Return (x, y) of the center of cell containing provided text 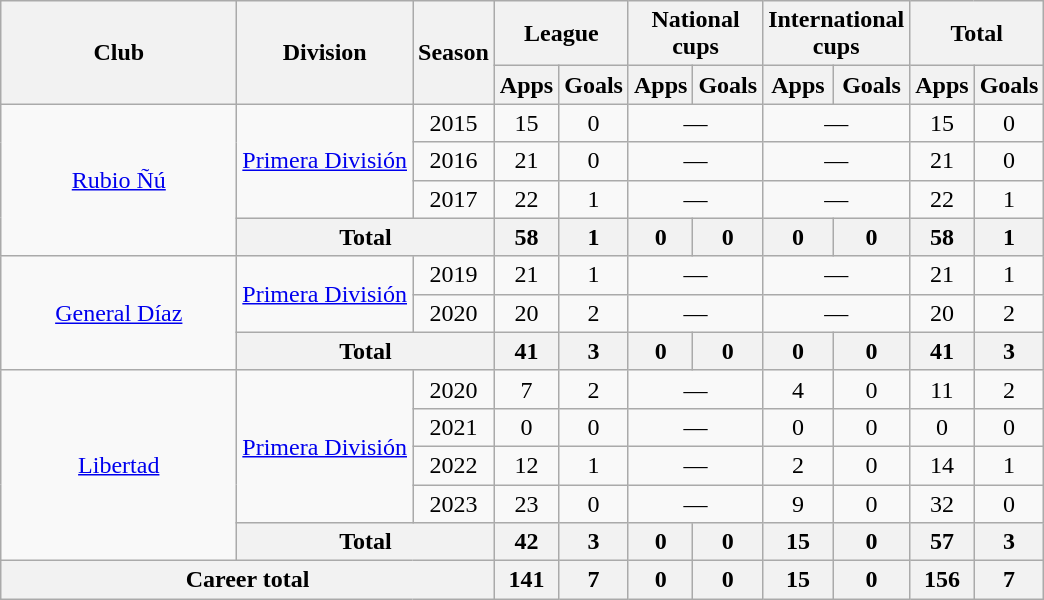
57 (942, 542)
2016 (454, 161)
9 (798, 503)
Club (119, 52)
42 (526, 542)
Internationalcups (836, 34)
Career total (248, 580)
Nationalcups (695, 34)
Season (454, 52)
Division (325, 52)
11 (942, 389)
2017 (454, 199)
4 (798, 389)
141 (526, 580)
2022 (454, 465)
Rubio Ñú (119, 180)
2019 (454, 275)
12 (526, 465)
23 (526, 503)
2023 (454, 503)
League (561, 34)
Libertad (119, 465)
14 (942, 465)
156 (942, 580)
General Díaz (119, 313)
32 (942, 503)
2021 (454, 427)
2015 (454, 123)
